For the text-containing cell, return its midpoint in [x, y] coordinate format. 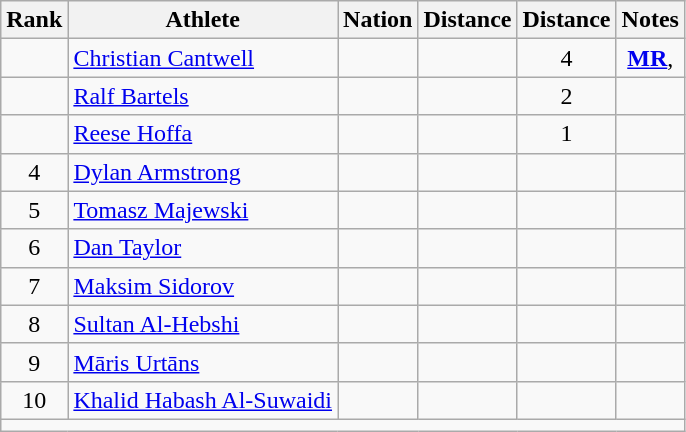
Dylan Armstrong [203, 172]
Athlete [203, 20]
Khalid Habash Al-Suwaidi [203, 400]
2 [566, 96]
Dan Taylor [203, 248]
Tomasz Majewski [203, 210]
Maksim Sidorov [203, 286]
Ralf Bartels [203, 96]
6 [34, 248]
Christian Cantwell [203, 58]
Notes [650, 20]
5 [34, 210]
7 [34, 286]
Sultan Al-Hebshi [203, 324]
8 [34, 324]
MR, [650, 58]
Māris Urtāns [203, 362]
Reese Hoffa [203, 134]
1 [566, 134]
Rank [34, 20]
9 [34, 362]
Nation [378, 20]
10 [34, 400]
